Search for the cell housing the specified text and yield its [x, y] center coordinate. 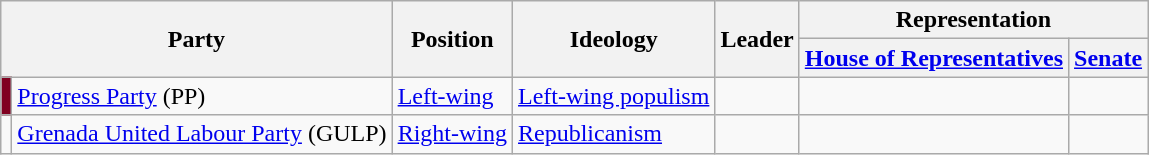
Right-wing [452, 134]
Ideology [614, 39]
Representation [973, 20]
House of Representatives [934, 58]
Left-wing populism [614, 96]
Left-wing [452, 96]
Progress Party (PP) [202, 96]
Position [452, 39]
Republicanism [614, 134]
Party [196, 39]
Senate [1108, 58]
Leader [757, 39]
Grenada United Labour Party (GULP) [202, 134]
